Locate the cell with the specified text and output its (x, y) center coordinate. 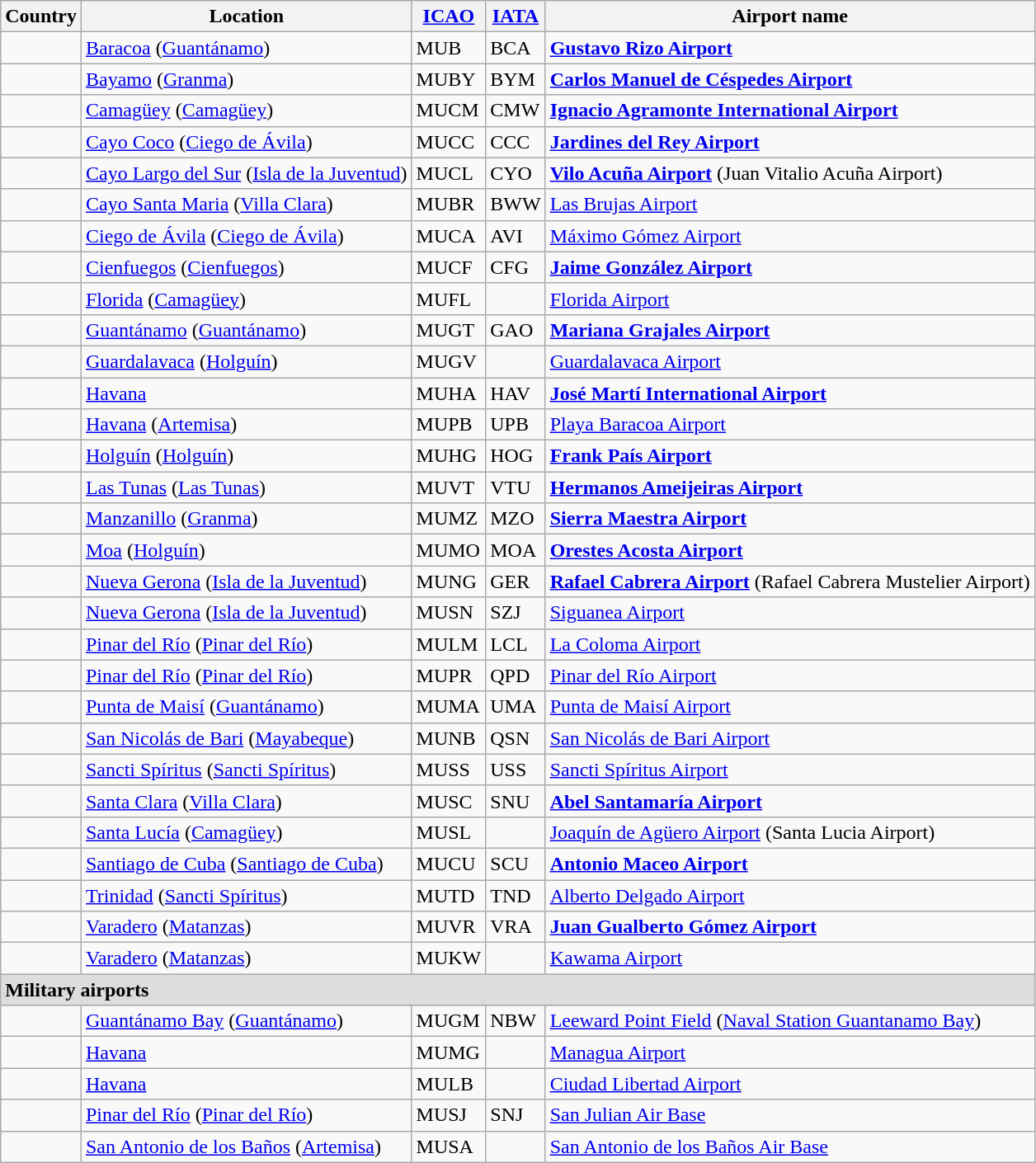
HAV (516, 393)
Florida Airport (790, 299)
MUMG (449, 1052)
MUCM (449, 111)
MUSJ (449, 1115)
Location (246, 16)
SNJ (516, 1115)
MUGV (449, 361)
MUHG (449, 456)
MUCL (449, 173)
MUCF (449, 267)
MUGT (449, 330)
MUB (449, 48)
Vilo Acuña Airport (Juan Vitalio Acuña Airport) (790, 173)
MUBY (449, 79)
LCL (516, 644)
MUPR (449, 676)
MUNG (449, 581)
MUNB (449, 738)
San Julian Air Base (790, 1115)
Pinar del Río Airport (790, 676)
QSN (516, 738)
MUGM (449, 1021)
TND (516, 895)
MUSC (449, 801)
Ignacio Agramonte International Airport (790, 111)
Juan Gualberto Gómez Airport (790, 927)
IATA (516, 16)
MUMA (449, 707)
CCC (516, 142)
HOG (516, 456)
Sierra Maestra Airport (790, 519)
Kawama Airport (790, 958)
MUKW (449, 958)
VRA (516, 927)
José Martí International Airport (790, 393)
MUPB (449, 425)
Ciudad Libertad Airport (790, 1084)
Siguanea Airport (790, 613)
MUSS (449, 770)
Antonio Maceo Airport (790, 864)
Havana (Artemisa) (246, 425)
San Nicolás de Bari (Mayabeque) (246, 738)
Trinidad (Sancti Spíritus) (246, 895)
San Antonio de los Baños (Artemisa) (246, 1147)
Ciego de Ávila (Ciego de Ávila) (246, 236)
MUMO (449, 550)
Santa Clara (Villa Clara) (246, 801)
Máximo Gómez Airport (790, 236)
NBW (516, 1021)
MUHA (449, 393)
Jardines del Rey Airport (790, 142)
Managua Airport (790, 1052)
Leeward Point Field (Naval Station Guantanamo Bay) (790, 1021)
Jaime González Airport (790, 267)
BWW (516, 205)
Manzanillo (Granma) (246, 519)
MUSL (449, 832)
La Coloma Airport (790, 644)
CFG (516, 267)
SCU (516, 864)
Hermanos Ameijeiras Airport (790, 487)
MUVT (449, 487)
BYM (516, 79)
Sancti Spíritus Airport (790, 770)
SZJ (516, 613)
QPD (516, 676)
Baracoa (Guantánamo) (246, 48)
BCA (516, 48)
Cayo Coco (Ciego de Ávila) (246, 142)
MUFL (449, 299)
MUSA (449, 1147)
San Nicolás de Bari Airport (790, 738)
Joaquín de Agüero Airport (Santa Lucia Airport) (790, 832)
Punta de Maisí Airport (790, 707)
MUCC (449, 142)
MULM (449, 644)
Sancti Spíritus (Sancti Spíritus) (246, 770)
Santa Lucía (Camagüey) (246, 832)
UMA (516, 707)
Punta de Maisí (Guantánamo) (246, 707)
Cayo Largo del Sur (Isla de la Juventud) (246, 173)
MUBR (449, 205)
Holguín (Holguín) (246, 456)
Cienfuegos (Cienfuegos) (246, 267)
Cayo Santa Maria (Villa Clara) (246, 205)
SNU (516, 801)
San Antonio de los Baños Air Base (790, 1147)
Alberto Delgado Airport (790, 895)
Orestes Acosta Airport (790, 550)
MUTD (449, 895)
MZO (516, 519)
Airport name (790, 16)
Rafael Cabrera Airport (Rafael Cabrera Mustelier Airport) (790, 581)
Moa (Holguín) (246, 550)
MOA (516, 550)
Bayamo (Granma) (246, 79)
MUCA (449, 236)
MUMZ (449, 519)
CMW (516, 111)
Santiago de Cuba (Santiago de Cuba) (246, 864)
AVI (516, 236)
Gustavo Rizo Airport (790, 48)
Frank País Airport (790, 456)
VTU (516, 487)
MUCU (449, 864)
Las Tunas (Las Tunas) (246, 487)
GER (516, 581)
Abel Santamaría Airport (790, 801)
Playa Baracoa Airport (790, 425)
Guardalavaca Airport (790, 361)
MUVR (449, 927)
Las Brujas Airport (790, 205)
Guardalavaca (Holguín) (246, 361)
UPB (516, 425)
Florida (Camagüey) (246, 299)
ICAO (449, 16)
Mariana Grajales Airport (790, 330)
Camagüey (Camagüey) (246, 111)
USS (516, 770)
Military airports (518, 990)
Guantánamo Bay (Guantánamo) (246, 1021)
MULB (449, 1084)
Country (41, 16)
MUSN (449, 613)
GAO (516, 330)
CYO (516, 173)
Guantánamo (Guantánamo) (246, 330)
Carlos Manuel de Céspedes Airport (790, 79)
